Output the [X, Y] coordinate of the center of the cell containing the given text.  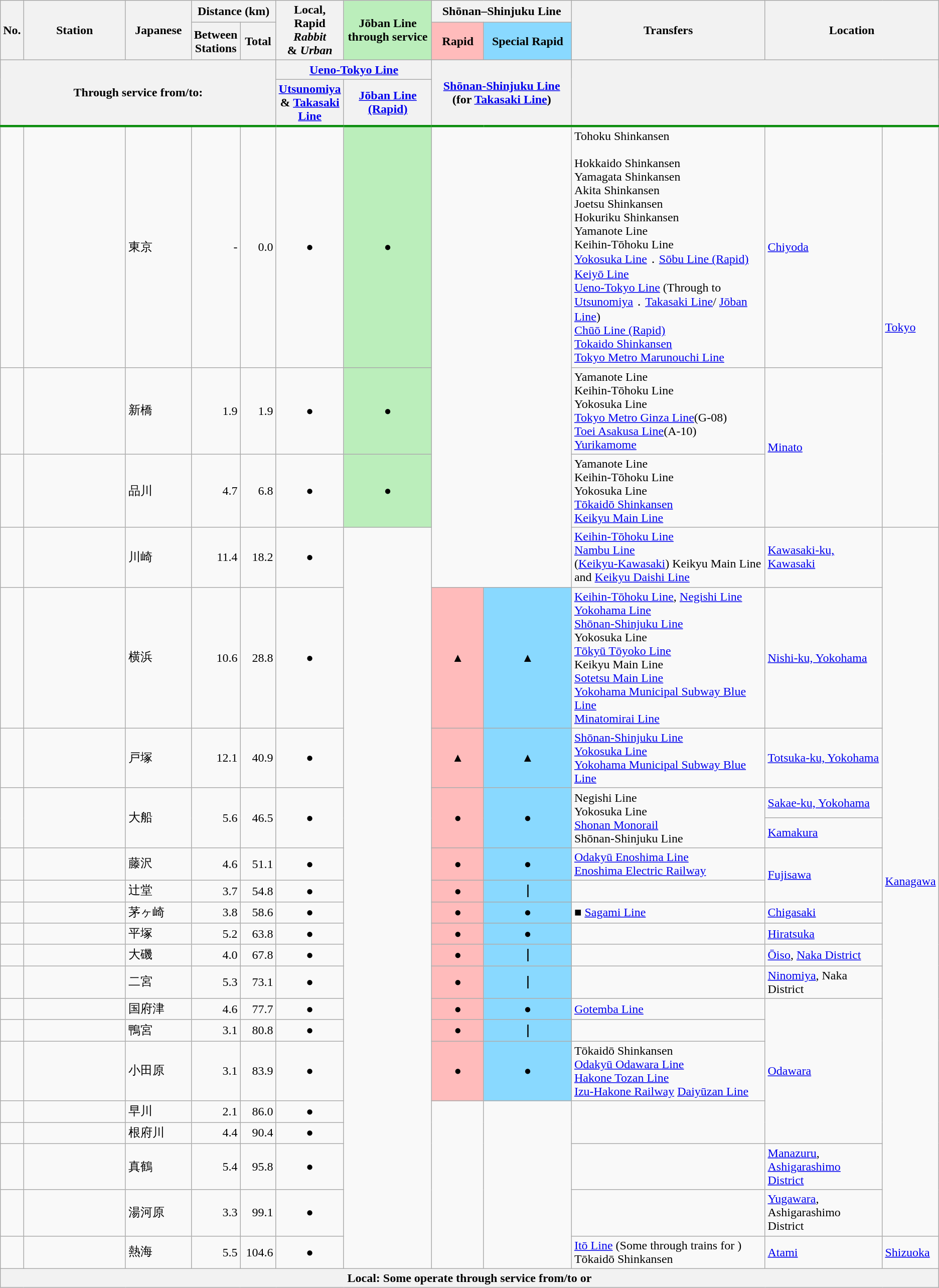
Yamanote Line Keihin-Tōhoku Line Yokosuka Line Tōkaidō Shinkansen Keikyu Main Line [668, 491]
18.2 [258, 557]
2.1 [216, 1112]
63.8 [258, 934]
Transfers [668, 30]
BetweenStations [216, 41]
藤沢 [159, 864]
Shōnan-Shinjuku Line (for Takasaki Line) [502, 93]
Local, Rapid Rabbit & Urban [310, 30]
大船 [159, 818]
Kamakura [824, 833]
Chigasaki [824, 912]
4.0 [216, 955]
51.1 [258, 864]
二宮 [159, 982]
■ Sagami Line [668, 912]
5.5 [216, 1252]
Odakyū Enoshima LineEnoshima Electric Railway [668, 864]
小田原 [159, 1071]
Shizuoka [910, 1252]
77.7 [258, 1010]
Kanagawa [910, 882]
67.8 [258, 955]
Fujisawa [824, 875]
58.6 [258, 912]
Special Rapid [528, 41]
Local: Some operate through service from/to or [469, 1278]
横浜 [159, 657]
Shōnan–Shinjuku Line [502, 12]
Rapid [458, 41]
Yugawara, Ashigarashimo District [824, 1213]
5.4 [216, 1167]
Chiyoda [824, 247]
東京 [159, 247]
90.4 [258, 1133]
Japanese [159, 30]
Total [258, 41]
Odawara [824, 1071]
104.6 [258, 1252]
Negishi Line Yokosuka LineShonan Monorail Shōnan-Shinjuku Line [668, 818]
0.0 [258, 247]
川崎 [159, 557]
Keihin-Tōhoku Line Nambu Line(Keikyu-Kawasaki) Keikyu Main Line and Keikyu Daishi Line [668, 557]
Ōiso, Naka District [824, 955]
3.7 [216, 891]
Utsunomiya& Takasaki Line [310, 103]
Ueno-Tokyo Line [354, 70]
真鶴 [159, 1167]
根府川 [159, 1133]
3.8 [216, 912]
湯河原 [159, 1213]
熱海 [159, 1252]
Through service from/to: [138, 93]
Totsuka-ku, Yokohama [824, 758]
5.2 [216, 934]
Atami [824, 1252]
Location [852, 30]
28.8 [258, 657]
Tōkaidō Shinkansen Odakyū Odawara Line Hakone Tozan LineIzu-Hakone Railway Daiyūzan Line [668, 1071]
Minato [824, 448]
戸塚 [159, 758]
Kawasaki-ku, Kawasaki [824, 557]
6.8 [258, 491]
95.8 [258, 1167]
Hiratsuka [824, 934]
11.4 [216, 557]
早川 [159, 1112]
Station [74, 30]
- [216, 247]
品川 [159, 491]
Distance (km) [234, 12]
Sakae-ku, Yokohama [824, 803]
73.1 [258, 982]
Manazuru, Ashigarashimo District [824, 1167]
Ninomiya, Naka District [824, 982]
国府津 [159, 1010]
Nishi-ku, Yokohama [824, 657]
46.5 [258, 818]
4.4 [216, 1133]
5.3 [216, 982]
辻堂 [159, 891]
Jōban Line (Rapid) [388, 103]
Yamanote Line Keihin-Tōhoku Line Yokosuka Line Tokyo Metro Ginza Line(G-08) Toei Asakusa Line(A-10) Yurikamome [668, 410]
12.1 [216, 758]
5.6 [216, 818]
10.6 [216, 657]
3.3 [216, 1213]
80.8 [258, 1031]
Gotemba Line [668, 1010]
新橋 [159, 410]
86.0 [258, 1112]
40.9 [258, 758]
Tokyo [910, 327]
茅ヶ崎 [159, 912]
4.7 [216, 491]
83.9 [258, 1071]
No. [12, 30]
Shōnan-Shinjuku Line Yokosuka Line Yokohama Municipal Subway Blue Line [668, 758]
平塚 [159, 934]
99.1 [258, 1213]
大磯 [159, 955]
鴨宮 [159, 1031]
Itō Line (Some through trains for ) Tōkaidō Shinkansen [668, 1252]
Jōban Line through service [388, 30]
54.8 [258, 891]
